Detect which cell encompasses the target text, then output its [X, Y] center coordinate. 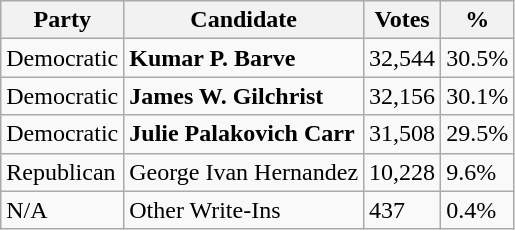
Votes [402, 20]
Kumar P. Barve [244, 58]
James W. Gilchrist [244, 96]
30.1% [478, 96]
32,544 [402, 58]
437 [402, 210]
29.5% [478, 134]
Party [62, 20]
Republican [62, 172]
N/A [62, 210]
31,508 [402, 134]
Julie Palakovich Carr [244, 134]
10,228 [402, 172]
Other Write-Ins [244, 210]
32,156 [402, 96]
30.5% [478, 58]
0.4% [478, 210]
9.6% [478, 172]
% [478, 20]
George Ivan Hernandez [244, 172]
Candidate [244, 20]
